From the cell containing the given text, extract its center point as [X, Y] coordinate. 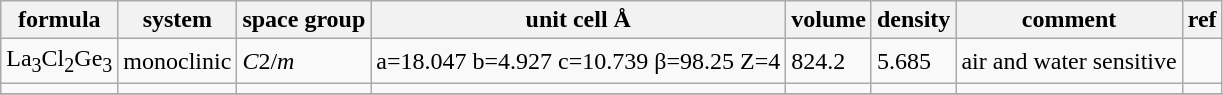
5.685 [913, 61]
unit cell Å [578, 20]
formula [60, 20]
La3Cl2Ge3 [60, 61]
comment [1069, 20]
density [913, 20]
air and water sensitive [1069, 61]
C2/m [304, 61]
824.2 [829, 61]
ref [1202, 20]
space group [304, 20]
system [178, 20]
monoclinic [178, 61]
a=18.047 b=4.927 c=10.739 β=98.25 Z=4 [578, 61]
volume [829, 20]
